Extract the [x, y] coordinate from the center of the cell holding the provided text.  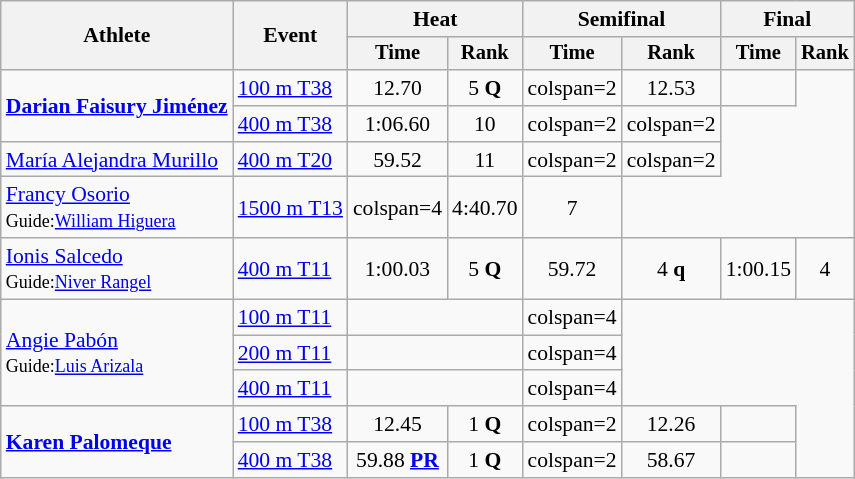
Karen Palomeque [117, 442]
4 [825, 268]
Ionis SalcedoGuide:Niver Rangel [117, 268]
1:00.03 [398, 268]
100 m T11 [290, 318]
10 [484, 124]
Francy OsorioGuide:William Higuera [117, 208]
Final [788, 19]
7 [572, 208]
58.67 [672, 460]
1:00.15 [758, 268]
4 q [672, 268]
12.70 [398, 88]
12.26 [672, 424]
María Alejandra Murillo [117, 160]
12.45 [398, 424]
Athlete [117, 36]
12.53 [672, 88]
59.52 [398, 160]
1500 m T13 [290, 208]
Semifinal [622, 19]
1:06.60 [398, 124]
Angie PabónGuide:Luis Arizala [117, 354]
4:40.70 [484, 208]
Darian Faisury Jiménez [117, 106]
11 [484, 160]
Event [290, 36]
Heat [436, 19]
59.88 PR [398, 460]
200 m T11 [290, 353]
400 m T20 [290, 160]
59.72 [572, 268]
